For the text-containing cell, return its midpoint in [X, Y] coordinate format. 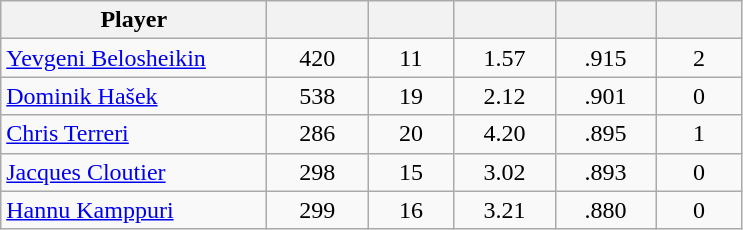
1 [699, 134]
3.21 [504, 210]
19 [411, 96]
Hannu Kamppuri [134, 210]
.895 [606, 134]
4.20 [504, 134]
298 [318, 172]
.915 [606, 58]
299 [318, 210]
2.12 [504, 96]
15 [411, 172]
Chris Terreri [134, 134]
.901 [606, 96]
.880 [606, 210]
Player [134, 20]
286 [318, 134]
.893 [606, 172]
538 [318, 96]
16 [411, 210]
11 [411, 58]
2 [699, 58]
Jacques Cloutier [134, 172]
1.57 [504, 58]
20 [411, 134]
3.02 [504, 172]
Dominik Hašek [134, 96]
420 [318, 58]
Yevgeni Belosheikin [134, 58]
